Pinpoint the cell where the given text exists, returning its [X, Y] midpoint coordinate. 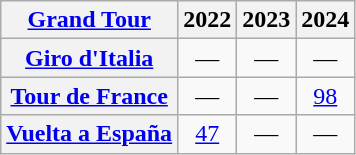
47 [208, 134]
98 [326, 96]
2022 [208, 20]
2023 [266, 20]
Tour de France [90, 96]
Grand Tour [90, 20]
Vuelta a España [90, 134]
Giro d'Italia [90, 58]
2024 [326, 20]
